Search for the cell housing the specified text and yield its [X, Y] center coordinate. 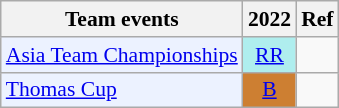
B [270, 90]
Ref [317, 19]
RR [270, 55]
Team events [122, 19]
Asia Team Championships [122, 55]
Thomas Cup [122, 90]
2022 [270, 19]
